Provide the [x, y] coordinate of the cell's center where the given text is located.  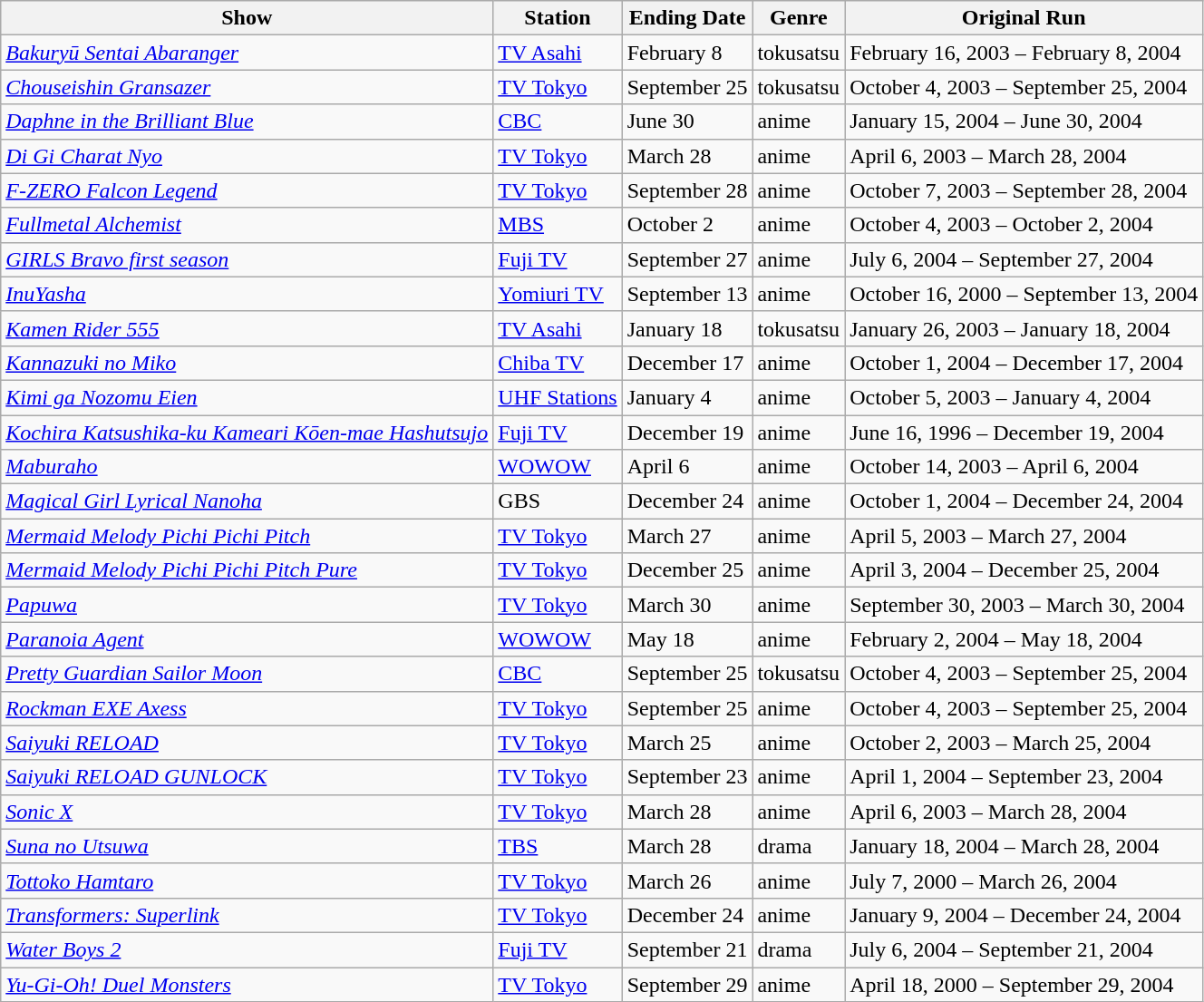
June 30 [687, 122]
Station [558, 18]
September 21 [687, 949]
InuYasha [247, 294]
Transformers: Superlink [247, 915]
Kamen Rider 555 [247, 328]
October 5, 2003 – January 4, 2004 [1024, 397]
January 18 [687, 328]
April 3, 2004 – December 25, 2004 [1024, 570]
Original Run [1024, 18]
January 26, 2003 – January 18, 2004 [1024, 328]
Chiba TV [558, 363]
April 5, 2003 – March 27, 2004 [1024, 536]
December 25 [687, 570]
February 16, 2003 – February 8, 2004 [1024, 53]
October 4, 2003 – October 2, 2004 [1024, 225]
Yomiuri TV [558, 294]
UHF Stations [558, 397]
Kochira Katsushika-ku Kameari Kōen-mae Hashutsujo [247, 433]
March 27 [687, 536]
October 16, 2000 – September 13, 2004 [1024, 294]
July 6, 2004 – September 27, 2004 [1024, 259]
Saiyuki RELOAD GUNLOCK [247, 777]
Pretty Guardian Sailor Moon [247, 674]
Paranoia Agent [247, 639]
March 25 [687, 743]
Magical Girl Lyrical Nanoha [247, 501]
Chouseishin Gransazer [247, 87]
April 18, 2000 – September 29, 2004 [1024, 984]
September 28 [687, 190]
June 16, 1996 – December 19, 2004 [1024, 433]
Mermaid Melody Pichi Pichi Pitch Pure [247, 570]
F-ZERO Falcon Legend [247, 190]
March 26 [687, 880]
January 18, 2004 – March 28, 2004 [1024, 846]
Fullmetal Alchemist [247, 225]
October 14, 2003 – April 6, 2004 [1024, 467]
GBS [558, 501]
Show [247, 18]
October 1, 2004 – December 24, 2004 [1024, 501]
December 17 [687, 363]
Tottoko Hamtaro [247, 880]
October 1, 2004 – December 17, 2004 [1024, 363]
Kannazuki no Miko [247, 363]
Maburaho [247, 467]
Papuwa [247, 605]
Genre [799, 18]
July 7, 2000 – March 26, 2004 [1024, 880]
Rockman EXE Axess [247, 708]
September 27 [687, 259]
Saiyuki RELOAD [247, 743]
February 8 [687, 53]
April 1, 2004 – September 23, 2004 [1024, 777]
January 4 [687, 397]
TBS [558, 846]
February 2, 2004 – May 18, 2004 [1024, 639]
September 30, 2003 – March 30, 2004 [1024, 605]
July 6, 2004 – September 21, 2004 [1024, 949]
Ending Date [687, 18]
September 13 [687, 294]
September 29 [687, 984]
Suna no Utsuwa [247, 846]
Sonic X [247, 812]
January 9, 2004 – December 24, 2004 [1024, 915]
Yu-Gi-Oh! Duel Monsters [247, 984]
December 19 [687, 433]
GIRLS Bravo first season [247, 259]
September 23 [687, 777]
October 7, 2003 – September 28, 2004 [1024, 190]
October 2, 2003 – March 25, 2004 [1024, 743]
May 18 [687, 639]
Daphne in the Brilliant Blue [247, 122]
Kimi ga Nozomu Eien [247, 397]
Di Gi Charat Nyo [247, 156]
Mermaid Melody Pichi Pichi Pitch [247, 536]
January 15, 2004 – June 30, 2004 [1024, 122]
March 30 [687, 605]
April 6 [687, 467]
October 2 [687, 225]
MBS [558, 225]
Bakuryū Sentai Abaranger [247, 53]
Water Boys 2 [247, 949]
